Search for the cell housing the specified text and yield its [X, Y] center coordinate. 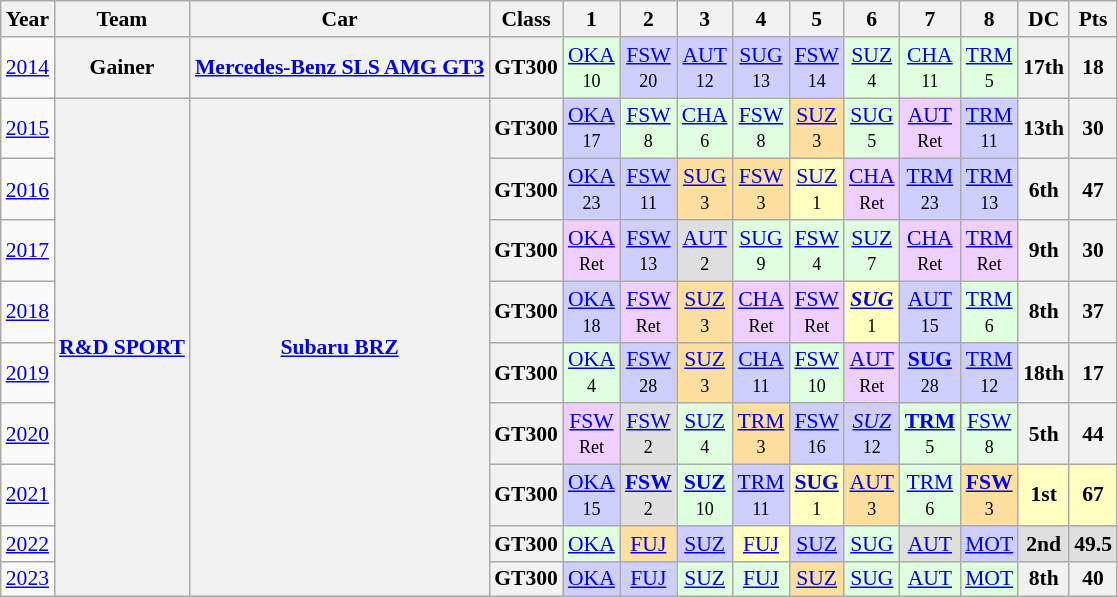
4 [760, 19]
TRM12 [989, 372]
2021 [28, 496]
SUG9 [760, 250]
TRM3 [760, 434]
Pts [1093, 19]
9th [1044, 250]
2014 [28, 68]
Year [28, 19]
AUT15 [930, 312]
OKA23 [592, 190]
Team [122, 19]
SUZ10 [705, 496]
SUZ7 [872, 250]
Class [526, 19]
1st [1044, 496]
5th [1044, 434]
2023 [28, 579]
TRM23 [930, 190]
R&D SPORT [122, 348]
AUT2 [705, 250]
Subaru BRZ [340, 348]
OKA10 [592, 68]
18 [1093, 68]
OKA17 [592, 128]
44 [1093, 434]
SUZ1 [816, 190]
FSW13 [648, 250]
3 [705, 19]
2 [648, 19]
FSW20 [648, 68]
67 [1093, 496]
2016 [28, 190]
TRMRet [989, 250]
SUG3 [705, 190]
13th [1044, 128]
8 [989, 19]
FSW28 [648, 372]
Car [340, 19]
OKARet [592, 250]
FSW14 [816, 68]
2015 [28, 128]
1 [592, 19]
37 [1093, 312]
Gainer [122, 68]
6 [872, 19]
40 [1093, 579]
SUZ12 [872, 434]
2019 [28, 372]
17th [1044, 68]
2022 [28, 544]
CHA6 [705, 128]
AUT12 [705, 68]
49.5 [1093, 544]
5 [816, 19]
2020 [28, 434]
TRM13 [989, 190]
OKA15 [592, 496]
FSW11 [648, 190]
SUG28 [930, 372]
7 [930, 19]
18th [1044, 372]
OKA18 [592, 312]
6th [1044, 190]
FSW4 [816, 250]
2018 [28, 312]
Mercedes-Benz SLS AMG GT3 [340, 68]
17 [1093, 372]
SUG13 [760, 68]
2017 [28, 250]
SUG5 [872, 128]
47 [1093, 190]
2nd [1044, 544]
AUT3 [872, 496]
FSW16 [816, 434]
FSW10 [816, 372]
OKA4 [592, 372]
DC [1044, 19]
